Extract the [X, Y] coordinate from the center of the cell holding the provided text.  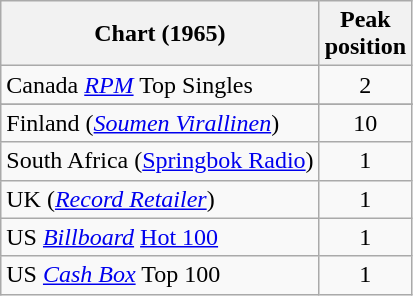
Peakposition [365, 34]
Canada RPM Top Singles [160, 85]
Finland (Soumen Virallinen) [160, 123]
US Billboard Hot 100 [160, 237]
South Africa (Springbok Radio) [160, 161]
UK (Record Retailer) [160, 199]
10 [365, 123]
Chart (1965) [160, 34]
US Cash Box Top 100 [160, 275]
2 [365, 85]
